For the text-containing cell, return its midpoint in (x, y) coordinate format. 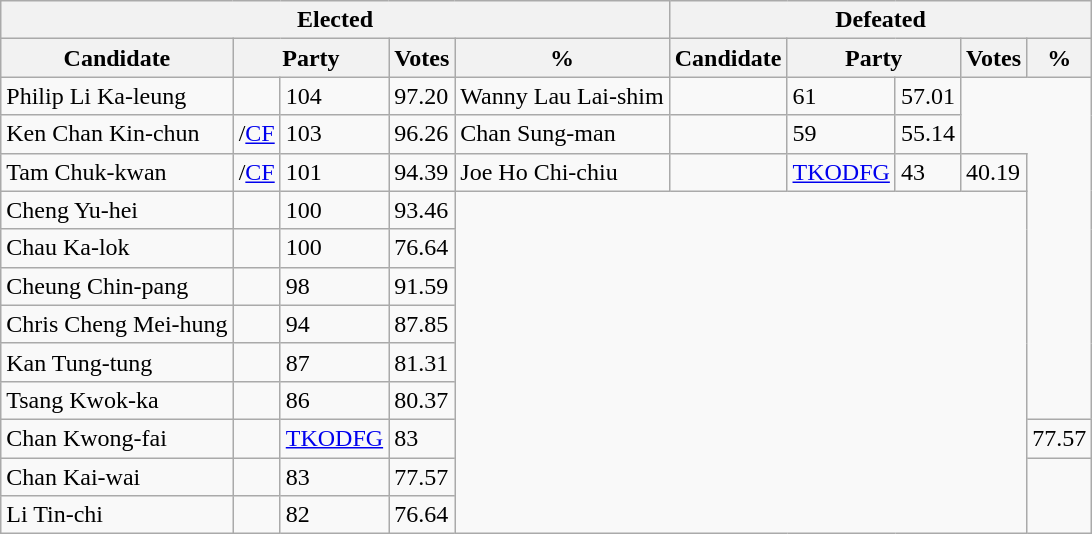
94 (334, 324)
Defeated (880, 20)
97.20 (422, 96)
82 (334, 515)
98 (334, 286)
Elected (335, 20)
Wanny Lau Lai-shim (562, 96)
96.26 (422, 134)
87.85 (422, 324)
94.39 (422, 172)
80.37 (422, 400)
Cheng Yu-hei (117, 210)
59 (841, 134)
Chris Cheng Mei-hung (117, 324)
Joe Ho Chi-chiu (562, 172)
Li Tin-chi (117, 515)
91.59 (422, 286)
93.46 (422, 210)
104 (334, 96)
55.14 (928, 134)
Tsang Kwok-ka (117, 400)
103 (334, 134)
101 (334, 172)
61 (841, 96)
Chau Ka-lok (117, 248)
Philip Li Ka-leung (117, 96)
87 (334, 362)
81.31 (422, 362)
Cheung Chin-pang (117, 286)
Chan Kwong-fai (117, 438)
40.19 (993, 172)
Kan Tung-tung (117, 362)
Chan Sung-man (562, 134)
57.01 (928, 96)
Ken Chan Kin-chun (117, 134)
43 (928, 172)
86 (334, 400)
Chan Kai-wai (117, 477)
Tam Chuk-kwan (117, 172)
